Return (X, Y) of the center of cell containing provided text 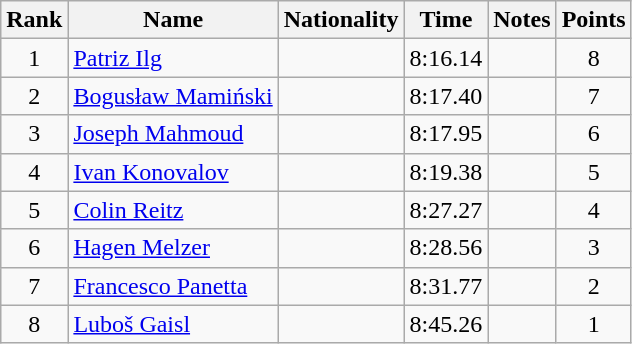
Notes (522, 20)
8:16.14 (446, 58)
8:45.26 (446, 324)
Patriz Ilg (173, 58)
8:19.38 (446, 172)
Luboš Gaisl (173, 324)
Rank (34, 20)
Joseph Mahmoud (173, 134)
8:28.56 (446, 248)
Name (173, 20)
Ivan Konovalov (173, 172)
Time (446, 20)
Points (594, 20)
8:17.40 (446, 96)
Hagen Melzer (173, 248)
Bogusław Mamiński (173, 96)
Francesco Panetta (173, 286)
Nationality (341, 20)
8:27.27 (446, 210)
8:17.95 (446, 134)
Colin Reitz (173, 210)
8:31.77 (446, 286)
